Find where the given text appears and provide that cell's center as [x, y] coordinate. 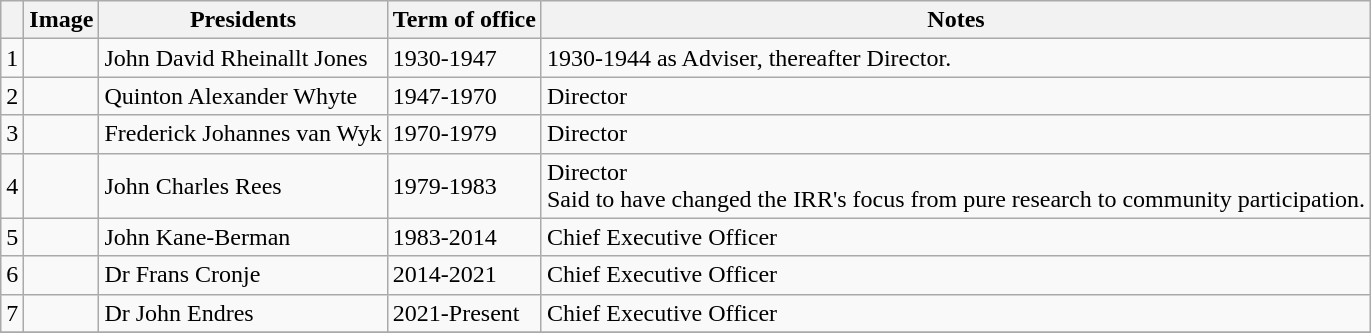
Term of office [464, 20]
4 [12, 186]
Dr John Endres [243, 313]
2 [12, 96]
1 [12, 58]
1970-1979 [464, 134]
1930-1947 [464, 58]
1947-1970 [464, 96]
1930-1944 as Adviser, thereafter Director. [956, 58]
John Charles Rees [243, 186]
Quinton Alexander Whyte [243, 96]
Image [62, 20]
2014-2021 [464, 275]
6 [12, 275]
3 [12, 134]
7 [12, 313]
Notes [956, 20]
DirectorSaid to have changed the IRR's focus from pure research to community participation. [956, 186]
John Kane-Berman [243, 237]
Dr Frans Cronje [243, 275]
Frederick Johannes van Wyk [243, 134]
2021-Present [464, 313]
1983-2014 [464, 237]
1979-1983 [464, 186]
John David Rheinallt Jones [243, 58]
5 [12, 237]
Presidents [243, 20]
